Provide the [x, y] coordinate of the cell's center where the given text is located.  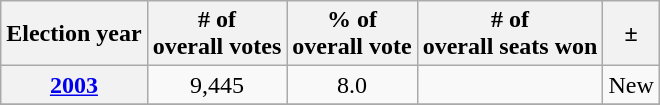
# ofoverall seats won [510, 34]
# ofoverall votes [217, 34]
± [631, 34]
Election year [74, 34]
8.0 [352, 85]
% ofoverall vote [352, 34]
2003 [74, 85]
9,445 [217, 85]
New [631, 85]
